Detect which cell encompasses the target text, then output its [x, y] center coordinate. 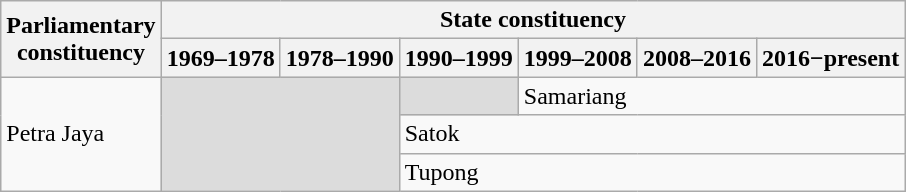
1990–1999 [458, 58]
State constituency [533, 20]
Samariang [711, 96]
1978–1990 [340, 58]
Tupong [652, 172]
Petra Jaya [81, 134]
2008–2016 [696, 58]
Satok [652, 134]
1969–1978 [220, 58]
1999–2008 [578, 58]
Parliamentaryconstituency [81, 39]
2016−present [830, 58]
